Capture the cell that displays the provided text and extract its [X, Y] central coordinate. 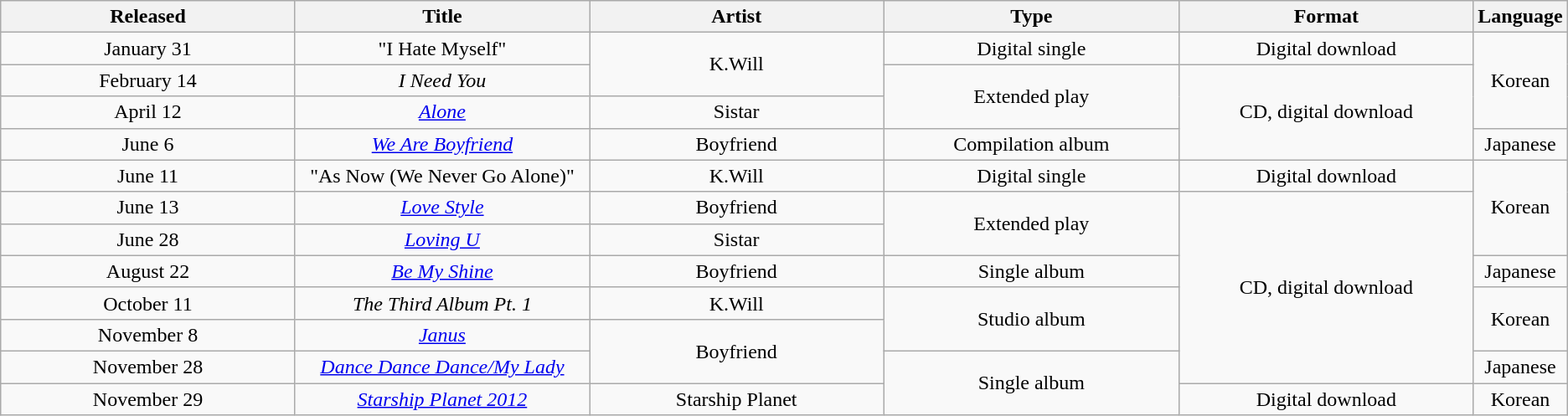
June 11 [147, 176]
February 14 [147, 80]
"I Hate Myself" [442, 49]
Type [1032, 17]
Format [1327, 17]
Be My Shine [442, 271]
January 31 [147, 49]
August 22 [147, 271]
Artist [737, 17]
Dance Dance Dance/My Lady [442, 367]
Love Style [442, 208]
Starship Planet 2012 [442, 399]
Janus [442, 335]
We Are Boyfriend [442, 144]
Language [1520, 17]
"As Now (We Never Go Alone)" [442, 176]
June 13 [147, 208]
October 11 [147, 303]
November 8 [147, 335]
June 28 [147, 239]
Loving U [442, 239]
November 28 [147, 367]
The Third Album Pt. 1 [442, 303]
Title [442, 17]
I Need You [442, 80]
April 12 [147, 112]
November 29 [147, 399]
Studio album [1032, 319]
Compilation album [1032, 144]
June 6 [147, 144]
Starship Planet [737, 399]
Alone [442, 112]
Released [147, 17]
